From the cell containing the given text, extract its center point as [x, y] coordinate. 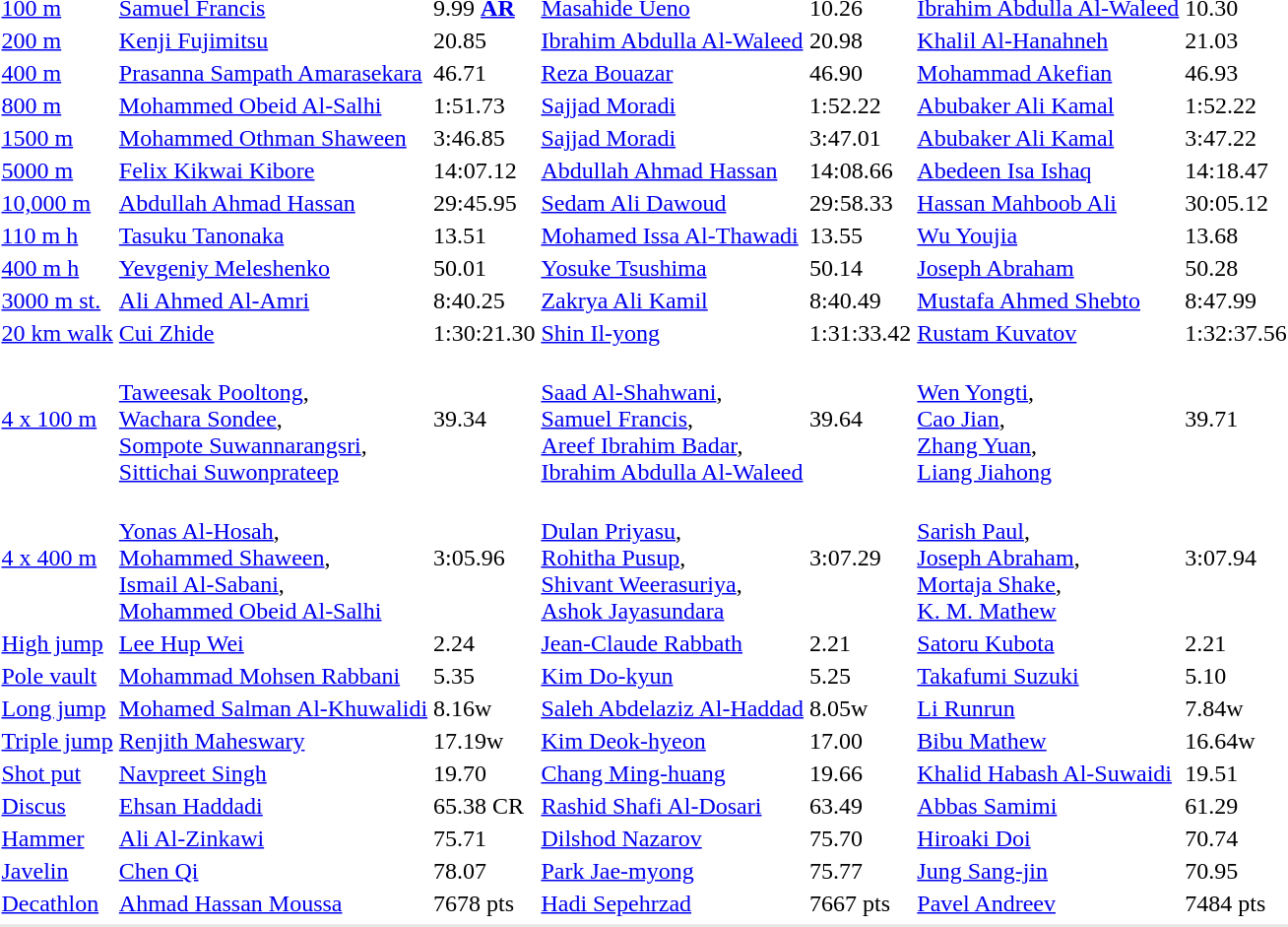
Discus [57, 806]
Mohammad Akefian [1048, 73]
Shin Il-yong [673, 333]
Hadi Sepehrzad [673, 903]
1:31:33.42 [861, 333]
50.28 [1236, 268]
Abedeen Isa Ishaq [1048, 170]
Chen Qi [273, 871]
110 m h [57, 235]
Kim Deok-hyeon [673, 741]
Taweesak Pooltong,Wachara Sondee,Sompote Suwannarangsri,Sittichai Suwonprateep [273, 419]
200 m [57, 40]
Jean-Claude Rabbath [673, 643]
75.70 [861, 838]
Hiroaki Doi [1048, 838]
14:07.12 [484, 170]
Dulan Priyasu,Rohitha Pusup,Shivant Weerasuriya,Ashok Jayasundara [673, 558]
20.98 [861, 40]
Sarish Paul,Joseph Abraham,Mortaja Shake,K. M. Mathew [1048, 558]
Reza Bouazar [673, 73]
50.14 [861, 268]
29:58.33 [861, 203]
70.74 [1236, 838]
Javelin [57, 871]
4 x 400 m [57, 558]
5.35 [484, 676]
4 x 100 m [57, 419]
Yosuke Tsushima [673, 268]
Pavel Andreev [1048, 903]
8:40.49 [861, 300]
Ibrahim Abdulla Al-Waleed [673, 40]
75.77 [861, 871]
Yonas Al-Hosah,Mohammed Shaween,Ismail Al-Sabani,Mohammed Obeid Al-Salhi [273, 558]
Cui Zhide [273, 333]
7678 pts [484, 903]
Decathlon [57, 903]
Ali Ahmed Al-Amri [273, 300]
46.90 [861, 73]
75.71 [484, 838]
65.38 CR [484, 806]
Prasanna Sampath Amarasekara [273, 73]
3:07.29 [861, 558]
Felix Kikwai Kibore [273, 170]
63.49 [861, 806]
61.29 [1236, 806]
14:18.47 [1236, 170]
Long jump [57, 708]
46.71 [484, 73]
Pole vault [57, 676]
Saleh Abdelaziz Al-Haddad [673, 708]
8:40.25 [484, 300]
3:07.94 [1236, 558]
1:51.73 [484, 105]
Khalid Habash Al-Suwaidi [1048, 773]
Shot put [57, 773]
20.85 [484, 40]
Khalil Al-Hanahneh [1048, 40]
13.68 [1236, 235]
Sedam Ali Dawoud [673, 203]
8:47.99 [1236, 300]
1:30:21.30 [484, 333]
High jump [57, 643]
Chang Ming-huang [673, 773]
Triple jump [57, 741]
Bibu Mathew [1048, 741]
Wu Youjia [1048, 235]
16.64w [1236, 741]
5.10 [1236, 676]
Mustafa Ahmed Shebto [1048, 300]
Li Runrun [1048, 708]
Joseph Abraham [1048, 268]
Hassan Mahboob Ali [1048, 203]
5.25 [861, 676]
70.95 [1236, 871]
Satoru Kubota [1048, 643]
39.64 [861, 419]
1:32:37.56 [1236, 333]
7484 pts [1236, 903]
Saad Al-Shahwani,Samuel Francis,Areef Ibrahim Badar,Ibrahim Abdulla Al-Waleed [673, 419]
29:45.95 [484, 203]
Kenji Fujimitsu [273, 40]
3:47.01 [861, 138]
46.93 [1236, 73]
Lee Hup Wei [273, 643]
Dilshod Nazarov [673, 838]
Jung Sang-jin [1048, 871]
30:05.12 [1236, 203]
50.01 [484, 268]
14:08.66 [861, 170]
Rustam Kuvatov [1048, 333]
Ehsan Haddadi [273, 806]
3:05.96 [484, 558]
3:47.22 [1236, 138]
Takafumi Suzuki [1048, 676]
Mohammed Obeid Al-Salhi [273, 105]
39.71 [1236, 419]
8.05w [861, 708]
Renjith Maheswary [273, 741]
Navpreet Singh [273, 773]
Mohamed Issa Al-Thawadi [673, 235]
1500 m [57, 138]
13.51 [484, 235]
19.66 [861, 773]
400 m [57, 73]
Tasuku Tanonaka [273, 235]
21.03 [1236, 40]
13.55 [861, 235]
Mohammad Mohsen Rabbani [273, 676]
Mohamed Salman Al-Khuwalidi [273, 708]
Rashid Shafi Al-Dosari [673, 806]
Zakrya Ali Kamil [673, 300]
7.84w [1236, 708]
2.24 [484, 643]
3000 m st. [57, 300]
Yevgeniy Meleshenko [273, 268]
10,000 m [57, 203]
Ahmad Hassan Moussa [273, 903]
5000 m [57, 170]
Park Jae-myong [673, 871]
7667 pts [861, 903]
Wen Yongti,Cao Jian,Zhang Yuan,Liang Jiahong [1048, 419]
Abbas Samimi [1048, 806]
Ali Al-Zinkawi [273, 838]
Kim Do-kyun [673, 676]
Hammer [57, 838]
8.16w [484, 708]
39.34 [484, 419]
800 m [57, 105]
17.00 [861, 741]
Mohammed Othman Shaween [273, 138]
17.19w [484, 741]
19.51 [1236, 773]
3:46.85 [484, 138]
19.70 [484, 773]
20 km walk [57, 333]
400 m h [57, 268]
78.07 [484, 871]
